Locate the cell with the specified text and output its (x, y) center coordinate. 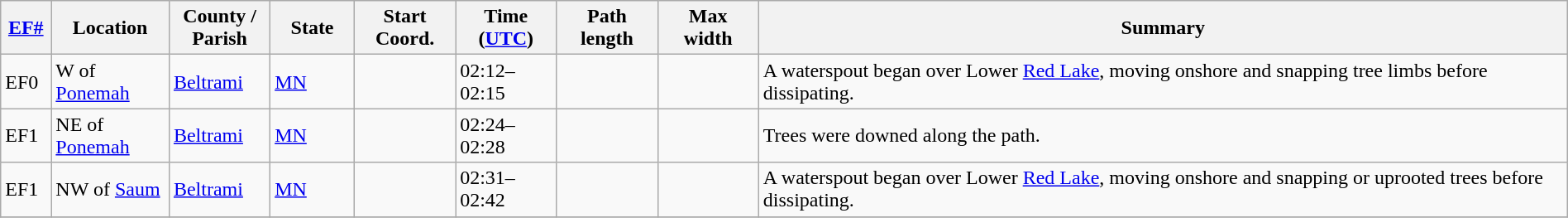
Start Coord. (404, 28)
Summary (1163, 28)
A waterspout began over Lower Red Lake, moving onshore and snapping or uprooted trees before dissipating. (1163, 189)
EF0 (26, 81)
Location (111, 28)
Path length (607, 28)
Time (UTC) (506, 28)
NE of Ponemah (111, 136)
Trees were downed along the path. (1163, 136)
Max width (708, 28)
County / Parish (219, 28)
A waterspout began over Lower Red Lake, moving onshore and snapping tree limbs before dissipating. (1163, 81)
EF# (26, 28)
W of Ponemah (111, 81)
02:12–02:15 (506, 81)
02:31–02:42 (506, 189)
02:24–02:28 (506, 136)
State (313, 28)
NW of Saum (111, 189)
